Provide the (X, Y) coordinate of the cell's center where the given text is located.  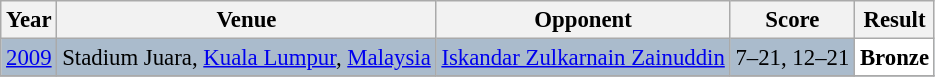
Venue (246, 20)
Opponent (583, 20)
Bronze (895, 58)
Year (29, 20)
Score (792, 20)
Stadium Juara, Kuala Lumpur, Malaysia (246, 58)
7–21, 12–21 (792, 58)
Result (895, 20)
Iskandar Zulkarnain Zainuddin (583, 58)
2009 (29, 58)
